Search for the cell housing the specified text and yield its (X, Y) center coordinate. 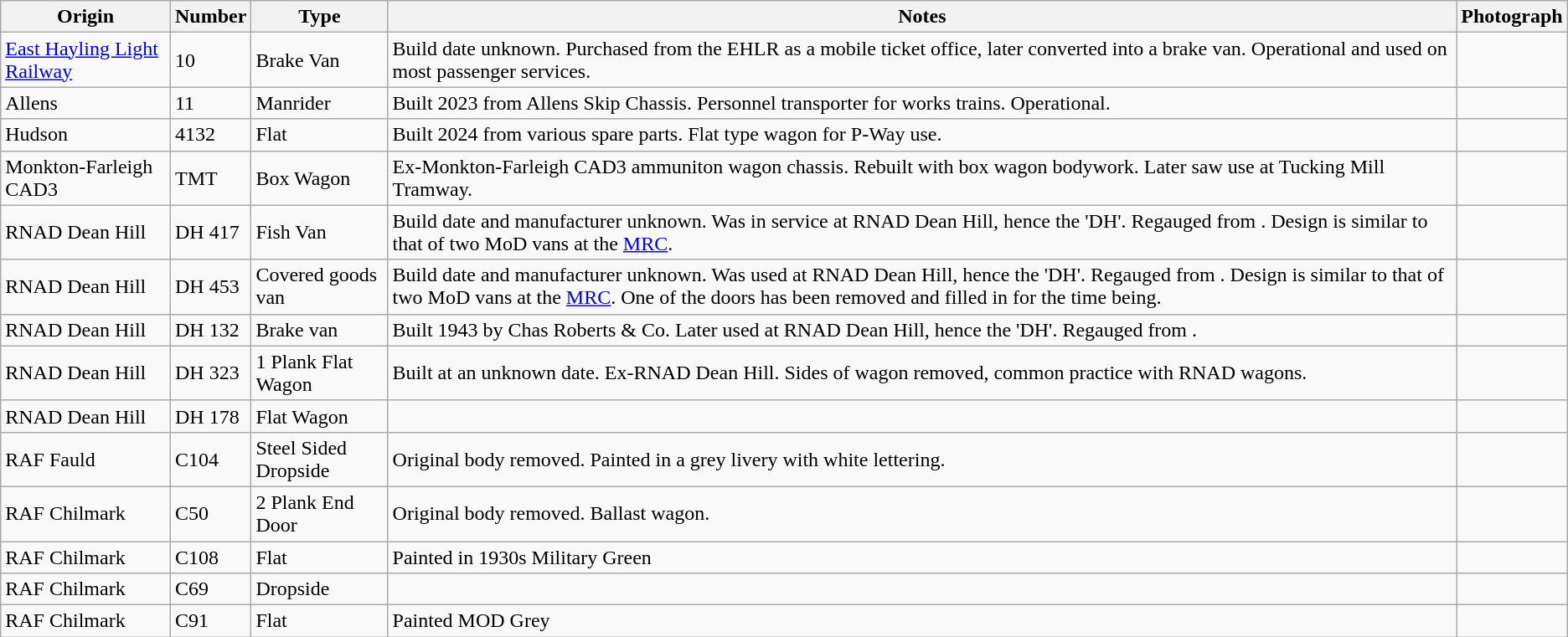
Painted MOD Grey (922, 621)
DH 178 (210, 416)
Steel Sided Dropside (320, 459)
Photograph (1512, 17)
DH 453 (210, 286)
DH 132 (210, 330)
Brake van (320, 330)
Box Wagon (320, 177)
Type (320, 17)
Built 2024 from various spare parts. Flat type wagon for P-Way use. (922, 135)
Original body removed. Painted in a grey livery with white lettering. (922, 459)
C50 (210, 514)
TMT (210, 177)
Ex-Monkton-Farleigh CAD3 ammuniton wagon chassis. Rebuilt with box wagon bodywork. Later saw use at Tucking Mill Tramway. (922, 177)
Brake Van (320, 60)
Manrider (320, 103)
Built at an unknown date. Ex-RNAD Dean Hill. Sides of wagon removed, common practice with RNAD wagons. (922, 373)
Fish Van (320, 233)
Built 2023 from Allens Skip Chassis. Personnel transporter for works trains. Operational. (922, 103)
11 (210, 103)
Notes (922, 17)
Monkton-Farleigh CAD3 (85, 177)
DH 323 (210, 373)
Covered goods van (320, 286)
East Hayling Light Railway (85, 60)
Flat Wagon (320, 416)
Dropside (320, 589)
Built 1943 by Chas Roberts & Co. Later used at RNAD Dean Hill, hence the 'DH'. Regauged from . (922, 330)
C91 (210, 621)
Painted in 1930s Military Green (922, 557)
Original body removed. Ballast wagon. (922, 514)
C104 (210, 459)
DH 417 (210, 233)
1 Plank Flat Wagon (320, 373)
RAF Fauld (85, 459)
C108 (210, 557)
4132 (210, 135)
Number (210, 17)
Origin (85, 17)
Allens (85, 103)
Hudson (85, 135)
10 (210, 60)
2 Plank End Door (320, 514)
C69 (210, 589)
